Capture the cell that displays the provided text and extract its [x, y] central coordinate. 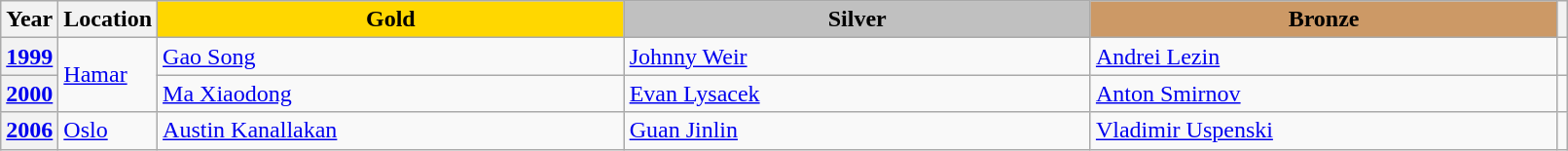
Ma Xiaodong [391, 94]
2000 [29, 94]
Bronze [1324, 19]
Johnny Weir [857, 57]
Vladimir Uspenski [1324, 131]
Oslo [108, 131]
Silver [857, 19]
Hamar [108, 75]
Evan Lysacek [857, 94]
Location [108, 19]
Year [29, 19]
Austin Kanallakan [391, 131]
1999 [29, 57]
Andrei Lezin [1324, 57]
Guan Jinlin [857, 131]
Anton Smirnov [1324, 94]
Gold [391, 19]
2006 [29, 131]
Gao Song [391, 57]
